Locate the cell with the specified text and output its [x, y] center coordinate. 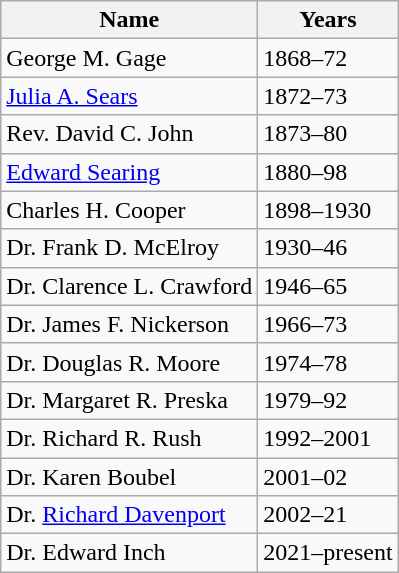
Dr. Karen Boubel [130, 477]
1992–2001 [328, 438]
Dr. Clarence L. Crawford [130, 286]
Edward Searing [130, 172]
Dr. Douglas R. Moore [130, 362]
Dr. James F. Nickerson [130, 324]
Rev. David C. John [130, 134]
1930–46 [328, 248]
Years [328, 20]
2001–02 [328, 477]
2021–present [328, 553]
Julia A. Sears [130, 96]
Dr. Richard Davenport [130, 515]
1979–92 [328, 400]
Name [130, 20]
1873–80 [328, 134]
Dr. Richard R. Rush [130, 438]
Dr. Frank D. McElroy [130, 248]
1946–65 [328, 286]
1898–1930 [328, 210]
Dr. Margaret R. Preska [130, 400]
2002–21 [328, 515]
1974–78 [328, 362]
1872–73 [328, 96]
1868–72 [328, 58]
Charles H. Cooper [130, 210]
1966–73 [328, 324]
George M. Gage [130, 58]
1880–98 [328, 172]
Dr. Edward Inch [130, 553]
